Locate the cell with the specified text and output its (X, Y) center coordinate. 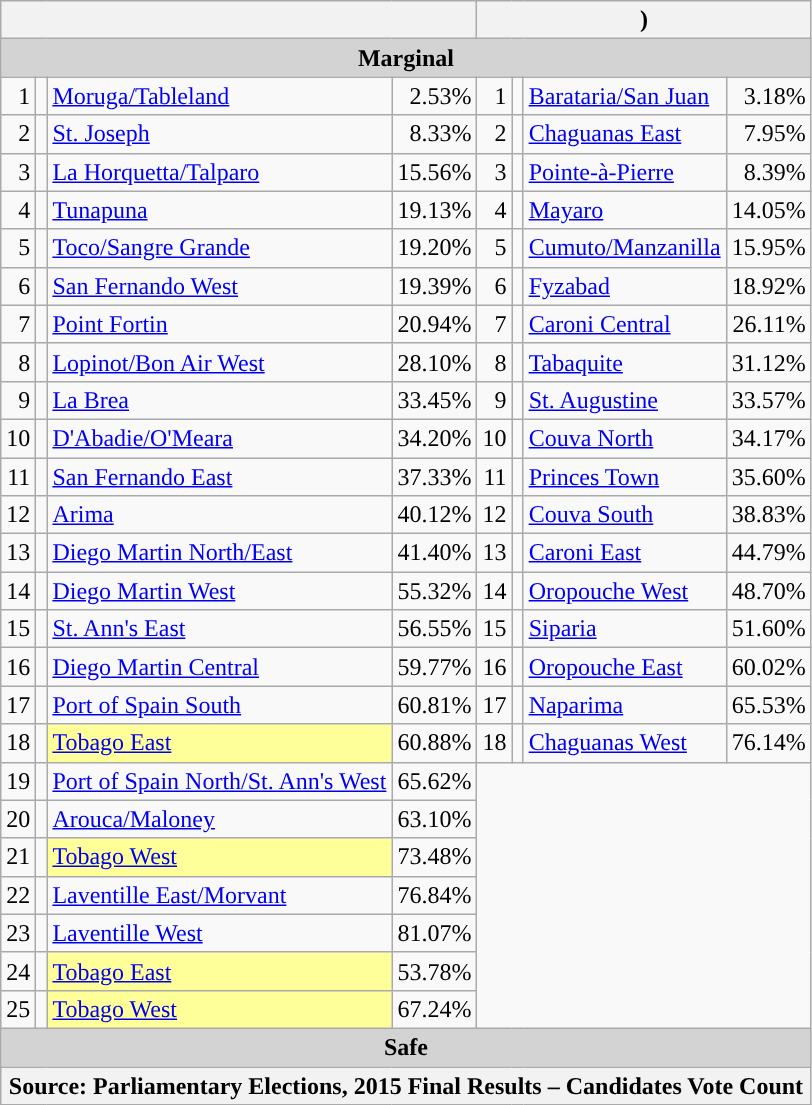
34.17% (768, 438)
Diego Martin North/East (220, 553)
Moruga/Tableland (220, 96)
26.11% (768, 324)
14.05% (768, 210)
Pointe-à-Pierre (624, 172)
2.53% (434, 96)
81.07% (434, 933)
55.32% (434, 591)
La Horquetta/Talparo (220, 172)
Couva South (624, 515)
3.18% (768, 96)
19 (18, 781)
Fyzabad (624, 286)
Diego Martin Central (220, 667)
Chaguanas East (624, 134)
Lopinot/Bon Air West (220, 362)
15.56% (434, 172)
19.39% (434, 286)
31.12% (768, 362)
Toco/Sangre Grande (220, 248)
Marginal (406, 58)
59.77% (434, 667)
Naparima (624, 705)
Mayaro (624, 210)
63.10% (434, 819)
Port of Spain North/St. Ann's West (220, 781)
Tabaquite (624, 362)
7.95% (768, 134)
20.94% (434, 324)
19.13% (434, 210)
Couva North (624, 438)
St. Augustine (624, 400)
19.20% (434, 248)
Caroni East (624, 553)
San Fernando West (220, 286)
St. Joseph (220, 134)
18.92% (768, 286)
24 (18, 971)
Source: Parliamentary Elections, 2015 Final Results – Candidates Vote Count (406, 1085)
Chaguanas West (624, 743)
Port of Spain South (220, 705)
40.12% (434, 515)
37.33% (434, 477)
Siparia (624, 629)
28.10% (434, 362)
21 (18, 857)
44.79% (768, 553)
41.40% (434, 553)
Point Fortin (220, 324)
Laventille West (220, 933)
Tunapuna (220, 210)
25 (18, 1009)
8.33% (434, 134)
65.62% (434, 781)
33.45% (434, 400)
20 (18, 819)
Diego Martin West (220, 591)
La Brea (220, 400)
73.48% (434, 857)
Arouca/Maloney (220, 819)
St. Ann's East (220, 629)
60.81% (434, 705)
15.95% (768, 248)
65.53% (768, 705)
San Fernando East (220, 477)
Caroni Central (624, 324)
76.14% (768, 743)
60.88% (434, 743)
33.57% (768, 400)
Oropouche East (624, 667)
76.84% (434, 895)
60.02% (768, 667)
Princes Town (624, 477)
34.20% (434, 438)
Safe (406, 1047)
Oropouche West (624, 591)
53.78% (434, 971)
38.83% (768, 515)
35.60% (768, 477)
D'Abadie/O'Meara (220, 438)
51.60% (768, 629)
Barataria/San Juan (624, 96)
22 (18, 895)
) (644, 20)
Laventille East/Morvant (220, 895)
Arima (220, 515)
23 (18, 933)
48.70% (768, 591)
67.24% (434, 1009)
8.39% (768, 172)
56.55% (434, 629)
Cumuto/Manzanilla (624, 248)
